Locate the cell with the specified text and output its [X, Y] center coordinate. 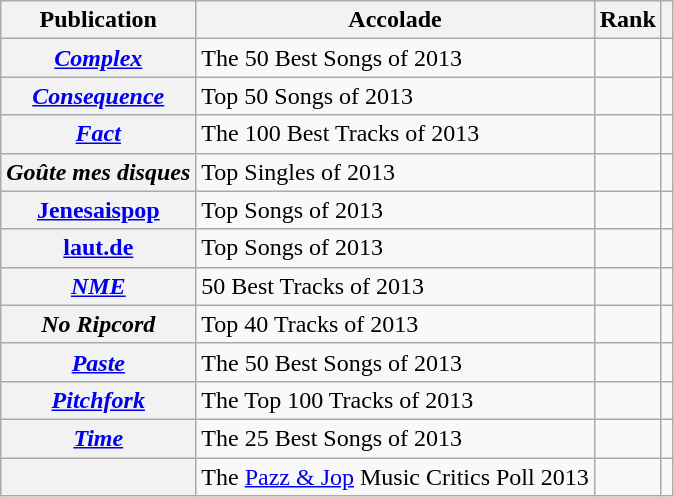
Accolade [395, 20]
NME [98, 286]
Fact [98, 134]
Top 40 Tracks of 2013 [395, 324]
The 100 Best Tracks of 2013 [395, 134]
Consequence [98, 96]
Time [98, 438]
Complex [98, 58]
Publication [98, 20]
50 Best Tracks of 2013 [395, 286]
Jenesaispop [98, 210]
The 25 Best Songs of 2013 [395, 438]
Top Singles of 2013 [395, 172]
The Pazz & Jop Music Critics Poll 2013 [395, 477]
laut.de [98, 248]
Goûte mes disques [98, 172]
Rank [628, 20]
Pitchfork [98, 400]
Paste [98, 362]
The Top 100 Tracks of 2013 [395, 400]
No Ripcord [98, 324]
Top 50 Songs of 2013 [395, 96]
